Pinpoint the cell where the given text exists, returning its (X, Y) midpoint coordinate. 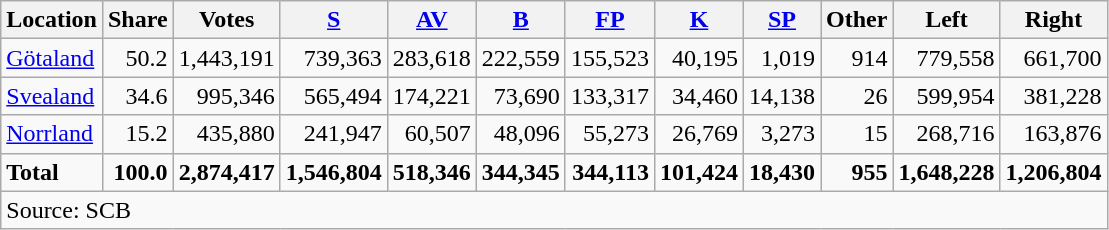
241,947 (334, 134)
Location (52, 20)
344,113 (610, 172)
55,273 (610, 134)
34,460 (698, 96)
779,558 (946, 58)
1,443,191 (226, 58)
73,690 (520, 96)
1,206,804 (1054, 172)
SP (782, 20)
26 (857, 96)
K (698, 20)
50.2 (138, 58)
15.2 (138, 134)
435,880 (226, 134)
AV (432, 20)
518,346 (432, 172)
955 (857, 172)
FP (610, 20)
163,876 (1054, 134)
1,546,804 (334, 172)
133,317 (610, 96)
268,716 (946, 134)
15 (857, 134)
1,019 (782, 58)
914 (857, 58)
48,096 (520, 134)
739,363 (334, 58)
14,138 (782, 96)
S (334, 20)
283,618 (432, 58)
Total (52, 172)
661,700 (1054, 58)
34.6 (138, 96)
995,346 (226, 96)
40,195 (698, 58)
Source: SCB (554, 210)
222,559 (520, 58)
599,954 (946, 96)
100.0 (138, 172)
174,221 (432, 96)
Svealand (52, 96)
Share (138, 20)
60,507 (432, 134)
Left (946, 20)
101,424 (698, 172)
344,345 (520, 172)
Norrland (52, 134)
B (520, 20)
381,228 (1054, 96)
2,874,417 (226, 172)
155,523 (610, 58)
Right (1054, 20)
26,769 (698, 134)
Other (857, 20)
18,430 (782, 172)
Votes (226, 20)
1,648,228 (946, 172)
565,494 (334, 96)
Götaland (52, 58)
3,273 (782, 134)
